Find where the given text appears and provide that cell's center as (x, y) coordinate. 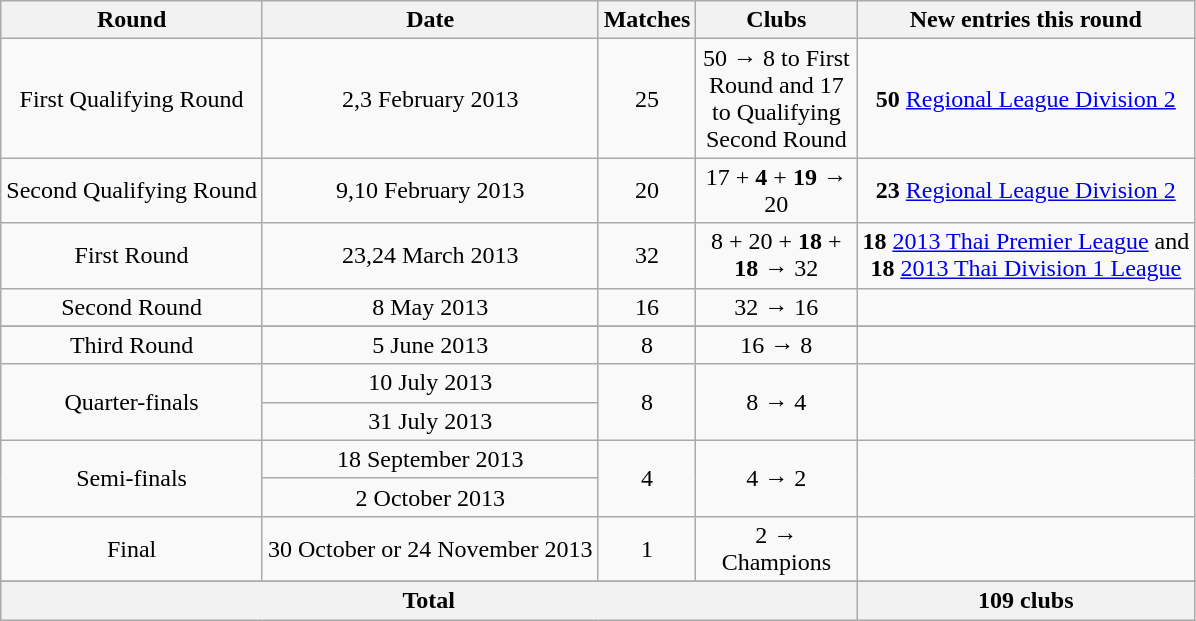
Matches (647, 20)
8 + 20 + 18 + 18 → 32 (776, 256)
Round (132, 20)
Semi-finals (132, 478)
16 → 8 (776, 345)
Second Qualifying Round (132, 190)
8 May 2013 (430, 307)
23 Regional League Division 2 (1026, 190)
5 June 2013 (430, 345)
New entries this round (1026, 20)
4 (647, 478)
30 October or 24 November 2013 (430, 548)
9,10 February 2013 (430, 190)
10 July 2013 (430, 383)
Second Round (132, 307)
4 → 2 (776, 478)
2,3 February 2013 (430, 98)
18 September 2013 (430, 459)
First Round (132, 256)
2 → Champions (776, 548)
Final (132, 548)
Clubs (776, 20)
50 Regional League Division 2 (1026, 98)
32 (647, 256)
Total (429, 600)
Quarter-finals (132, 402)
109 clubs (1026, 600)
25 (647, 98)
First Qualifying Round (132, 98)
8 → 4 (776, 402)
Third Round (132, 345)
32 → 16 (776, 307)
50 → 8 to First Round and 17 to Qualifying Second Round (776, 98)
1 (647, 548)
31 July 2013 (430, 421)
16 (647, 307)
17 + 4 + 19 → 20 (776, 190)
23,24 March 2013 (430, 256)
2 October 2013 (430, 497)
Date (430, 20)
18 2013 Thai Premier League and 18 2013 Thai Division 1 League (1026, 256)
20 (647, 190)
